Return (X, Y) of the center of cell containing provided text 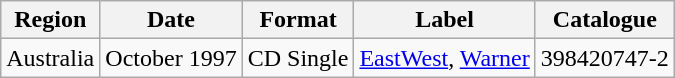
Label (444, 20)
Catalogue (604, 20)
Australia (50, 58)
398420747-2 (604, 58)
Format (298, 20)
EastWest, Warner (444, 58)
October 1997 (171, 58)
CD Single (298, 58)
Date (171, 20)
Region (50, 20)
